Scan for the cell matching the given text and deliver its [x, y] coordinate at center. 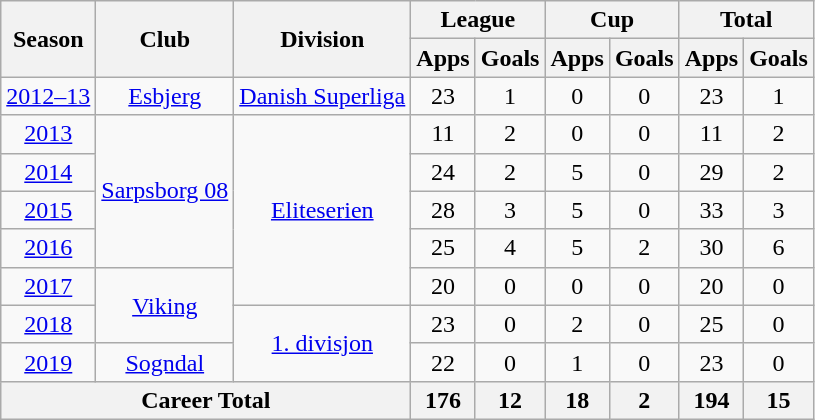
28 [443, 210]
Sogndal [165, 362]
1. divisjon [322, 343]
15 [779, 400]
2018 [48, 324]
194 [711, 400]
Cup [612, 20]
2019 [48, 362]
Season [48, 39]
18 [577, 400]
Total [746, 20]
2015 [48, 210]
30 [711, 248]
Danish Superliga [322, 96]
2013 [48, 134]
Division [322, 39]
2017 [48, 286]
Viking [165, 305]
2016 [48, 248]
Eliteserien [322, 210]
Esbjerg [165, 96]
League [478, 20]
176 [443, 400]
29 [711, 172]
4 [510, 248]
Club [165, 39]
12 [510, 400]
22 [443, 362]
Career Total [206, 400]
6 [779, 248]
2014 [48, 172]
2012–13 [48, 96]
33 [711, 210]
Sarpsborg 08 [165, 191]
24 [443, 172]
